Detect which cell encompasses the target text, then output its (X, Y) center coordinate. 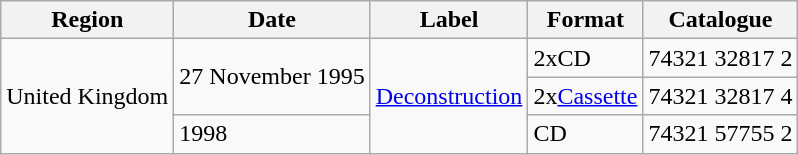
Deconstruction (449, 96)
2xCassette (586, 96)
Format (586, 20)
United Kingdom (88, 96)
74321 32817 4 (720, 96)
Catalogue (720, 20)
Label (449, 20)
74321 32817 2 (720, 58)
2xCD (586, 58)
27 November 1995 (272, 77)
1998 (272, 134)
74321 57755 2 (720, 134)
Date (272, 20)
Region (88, 20)
CD (586, 134)
